From the cell containing the given text, extract its center point as (x, y) coordinate. 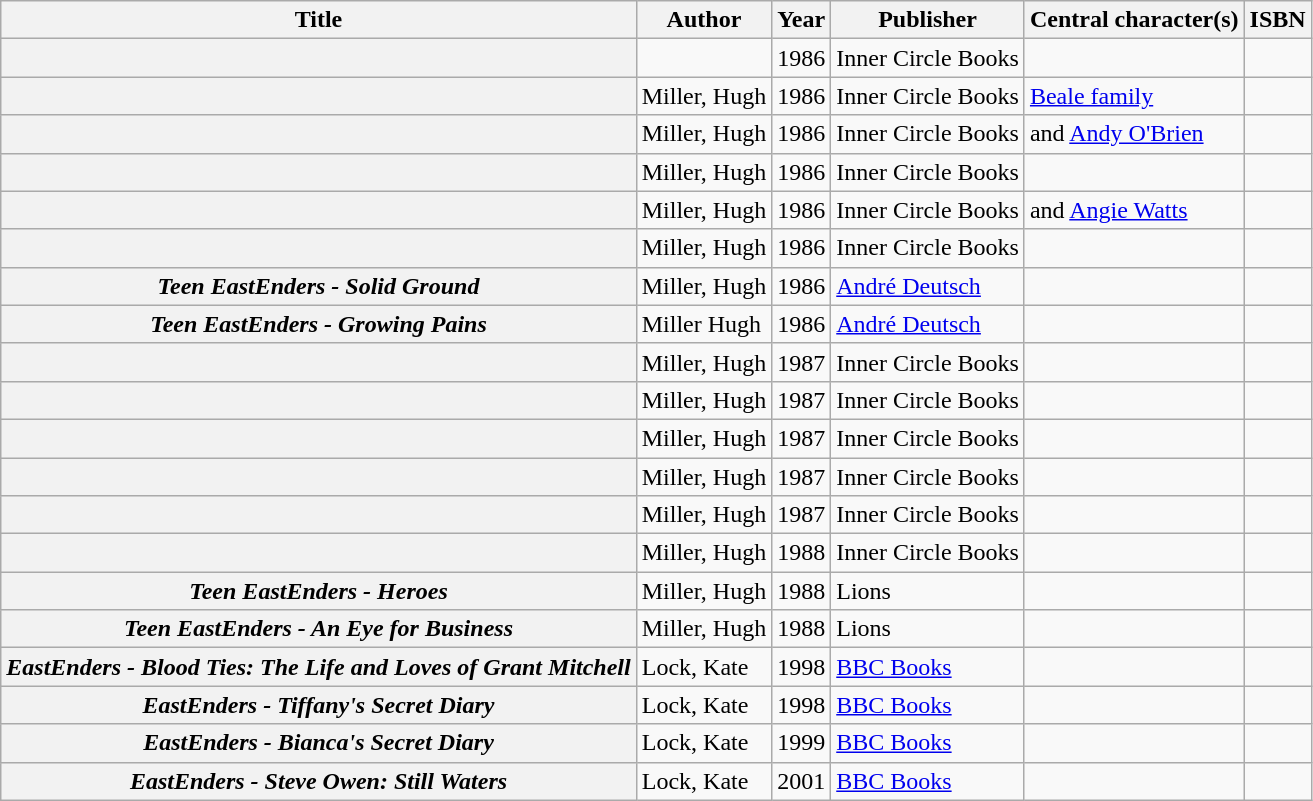
Publisher (928, 20)
and Andy O'Brien (1134, 134)
EastEnders - Blood Ties: The Life and Loves of Grant Mitchell (318, 667)
Teen EastEnders - Solid Ground (318, 286)
Central character(s) (1134, 20)
Teen EastEnders - An Eye for Business (318, 629)
Year (802, 20)
Teen EastEnders - Heroes (318, 591)
Author (704, 20)
and Angie Watts (1134, 210)
EastEnders - Bianca's Secret Diary (318, 743)
Beale family (1134, 96)
EastEnders - Steve Owen: Still Waters (318, 781)
ISBN (1278, 20)
EastEnders - Tiffany's Secret Diary (318, 705)
Teen EastEnders - Growing Pains (318, 324)
2001 (802, 781)
Title (318, 20)
1999 (802, 743)
Miller Hugh (704, 324)
